Pinpoint the cell where the given text exists, returning its [X, Y] midpoint coordinate. 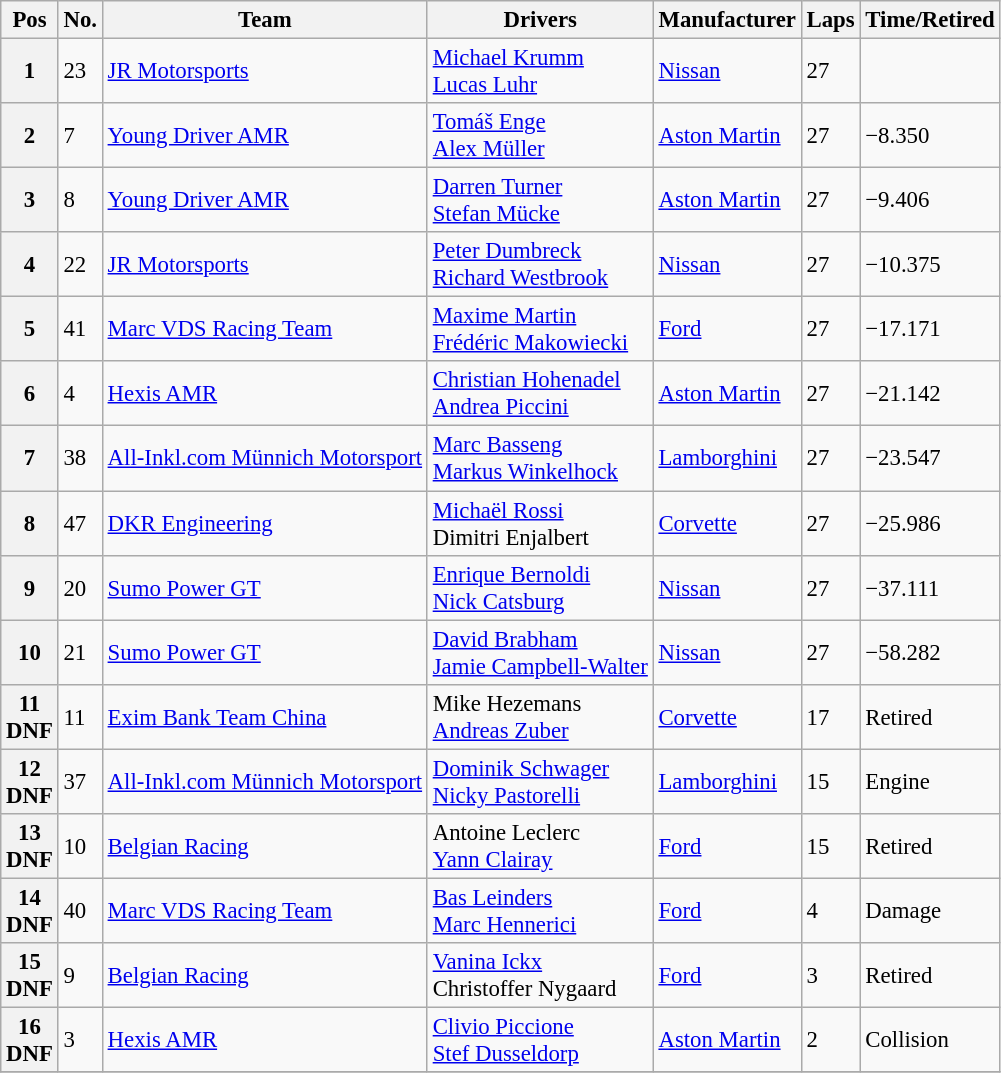
David Brabham Jamie Campbell-Walter [540, 652]
6 [30, 394]
Marc Basseng Markus Winkelhock [540, 458]
47 [80, 524]
Tomáš Enge Alex Müller [540, 136]
Collision [930, 1040]
5 [30, 330]
40 [80, 910]
12DNF [30, 782]
Laps [830, 20]
1 [30, 72]
Dominik Schwager Nicky Pastorelli [540, 782]
−23.547 [930, 458]
41 [80, 330]
Christian Hohenadel Andrea Piccini [540, 394]
Vanina Ickx Christoffer Nygaard [540, 976]
−37.111 [930, 588]
37 [80, 782]
Antoine Leclerc Yann Clairay [540, 846]
Team [264, 20]
Darren Turner Stefan Mücke [540, 200]
Time/Retired [930, 20]
Michaël Rossi Dimitri Enjalbert [540, 524]
Drivers [540, 20]
Mike Hezemans Andreas Zuber [540, 716]
−58.282 [930, 652]
17 [830, 716]
Bas Leinders Marc Hennerici [540, 910]
−25.986 [930, 524]
21 [80, 652]
22 [80, 264]
Enrique Bernoldi Nick Catsburg [540, 588]
−17.171 [930, 330]
Maxime Martin Frédéric Makowiecki [540, 330]
−10.375 [930, 264]
15DNF [30, 976]
Clivio Piccione Stef Dusseldorp [540, 1040]
11 [80, 716]
16DNF [30, 1040]
−9.406 [930, 200]
14DNF [30, 910]
DKR Engineering [264, 524]
13DNF [30, 846]
11DNF [30, 716]
−21.142 [930, 394]
20 [80, 588]
Damage [930, 910]
Engine [930, 782]
Michael Krumm Lucas Luhr [540, 72]
Manufacturer [727, 20]
23 [80, 72]
No. [80, 20]
−8.350 [930, 136]
Exim Bank Team China [264, 716]
38 [80, 458]
Peter Dumbreck Richard Westbrook [540, 264]
Pos [30, 20]
